Find where the given text appears and provide that cell's center as [x, y] coordinate. 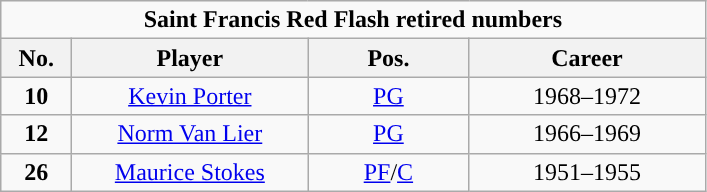
No. [36, 58]
12 [36, 134]
Kevin Porter [190, 96]
Maurice Stokes [190, 172]
10 [36, 96]
Player [190, 58]
PF/C [388, 172]
Career [587, 58]
1968–1972 [587, 96]
Pos. [388, 58]
1966–1969 [587, 134]
26 [36, 172]
Saint Francis Red Flash retired numbers [353, 20]
Norm Van Lier [190, 134]
1951–1955 [587, 172]
